Determine the [x, y] coordinate at the center of the cell enclosing the given text.  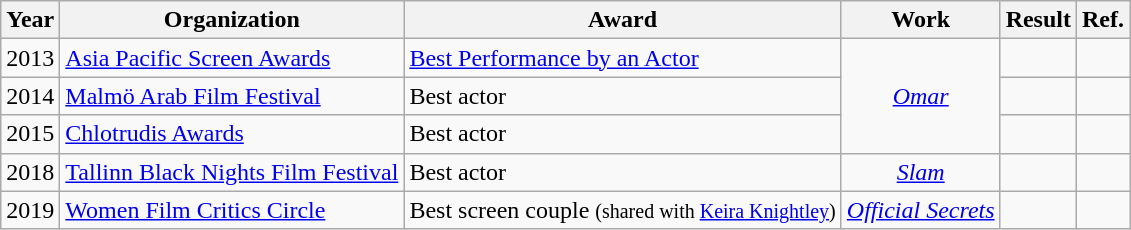
2018 [30, 172]
2014 [30, 96]
Slam [920, 172]
Year [30, 20]
Ref. [1104, 20]
Best screen couple (shared with Keira Knightley) [622, 210]
2015 [30, 134]
Women Film Critics Circle [232, 210]
Tallinn Black Nights Film Festival [232, 172]
Result [1038, 20]
Chlotrudis Awards [232, 134]
Award [622, 20]
Organization [232, 20]
Work [920, 20]
Omar [920, 96]
Malmö Arab Film Festival [232, 96]
2013 [30, 58]
Official Secrets [920, 210]
Best Performance by an Actor [622, 58]
Asia Pacific Screen Awards [232, 58]
2019 [30, 210]
